Search for the cell housing the specified text and yield its (X, Y) center coordinate. 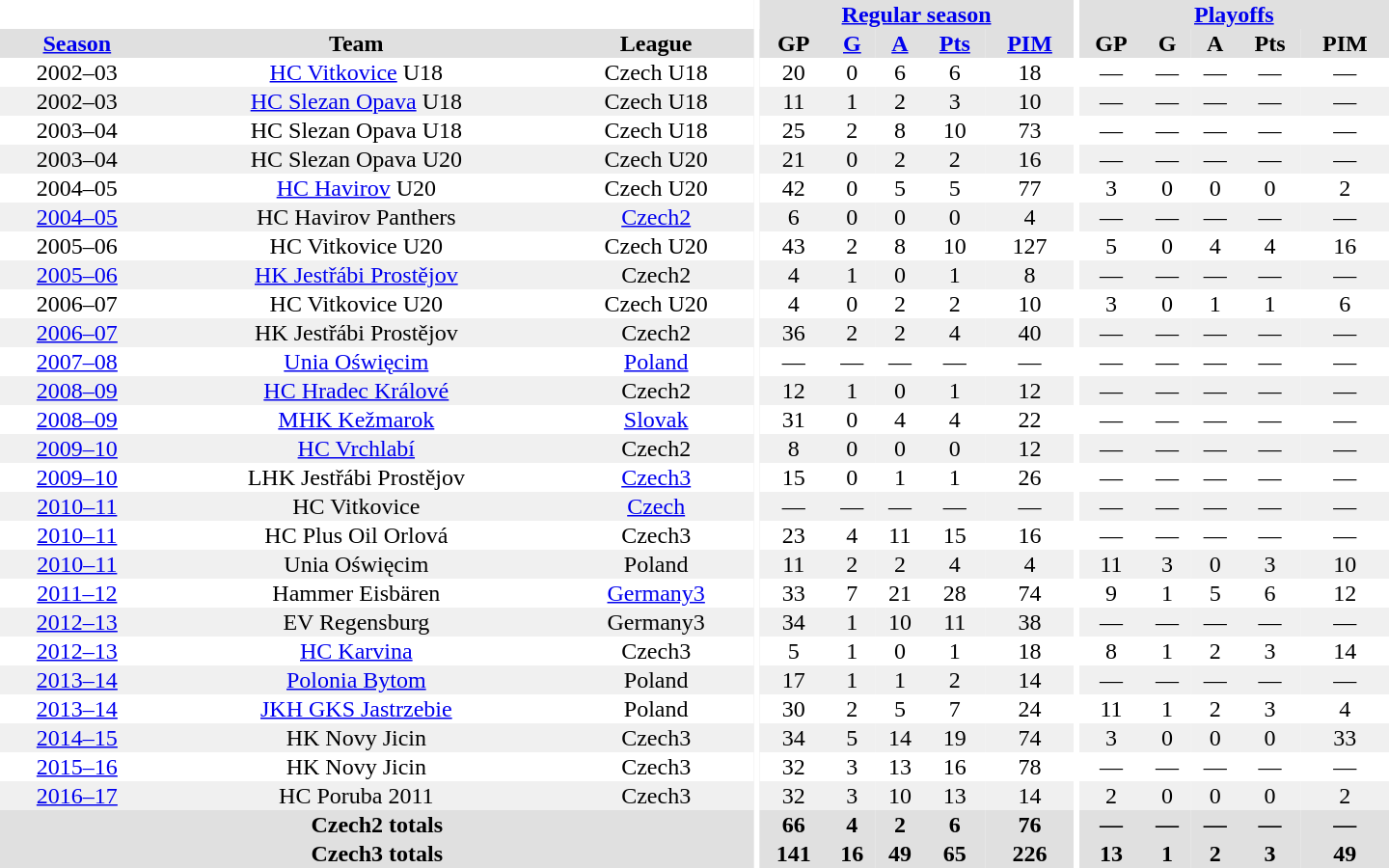
LHK Jestřábi Prostějov (357, 477)
40 (1030, 333)
Regular season (916, 14)
MHK Kežmarok (357, 420)
HC Plus Oil Orlová (357, 535)
Season (77, 43)
22 (1030, 420)
JKH GKS Jastrzebie (357, 709)
28 (955, 593)
Slovak (656, 420)
HC Vitkovice (357, 506)
HC Karvina (357, 651)
66 (794, 825)
141 (794, 854)
2014–15 (77, 738)
HC Poruba 2011 (357, 796)
2015–16 (77, 767)
2011–12 (77, 593)
23 (794, 535)
17 (794, 680)
36 (794, 333)
HC Hradec Králové (357, 391)
78 (1030, 767)
Czech (656, 506)
HC Havirov U20 (357, 188)
73 (1030, 130)
43 (794, 246)
Playoffs (1235, 14)
42 (794, 188)
24 (1030, 709)
20 (794, 72)
2016–17 (77, 796)
Czech2 totals (376, 825)
HC Vitkovice U18 (357, 72)
2007–08 (77, 362)
HC Havirov Panthers (357, 217)
127 (1030, 246)
76 (1030, 825)
Czech3 totals (376, 854)
31 (794, 420)
38 (1030, 622)
65 (955, 854)
25 (794, 130)
HC Vrchlabí (357, 448)
9 (1111, 593)
Team (357, 43)
19 (955, 738)
77 (1030, 188)
26 (1030, 477)
League (656, 43)
30 (794, 709)
Hammer Eisbären (357, 593)
Polonia Bytom (357, 680)
EV Regensburg (357, 622)
HC Slezan Opava U20 (357, 159)
226 (1030, 854)
